Find where the given text appears and provide that cell's center as [x, y] coordinate. 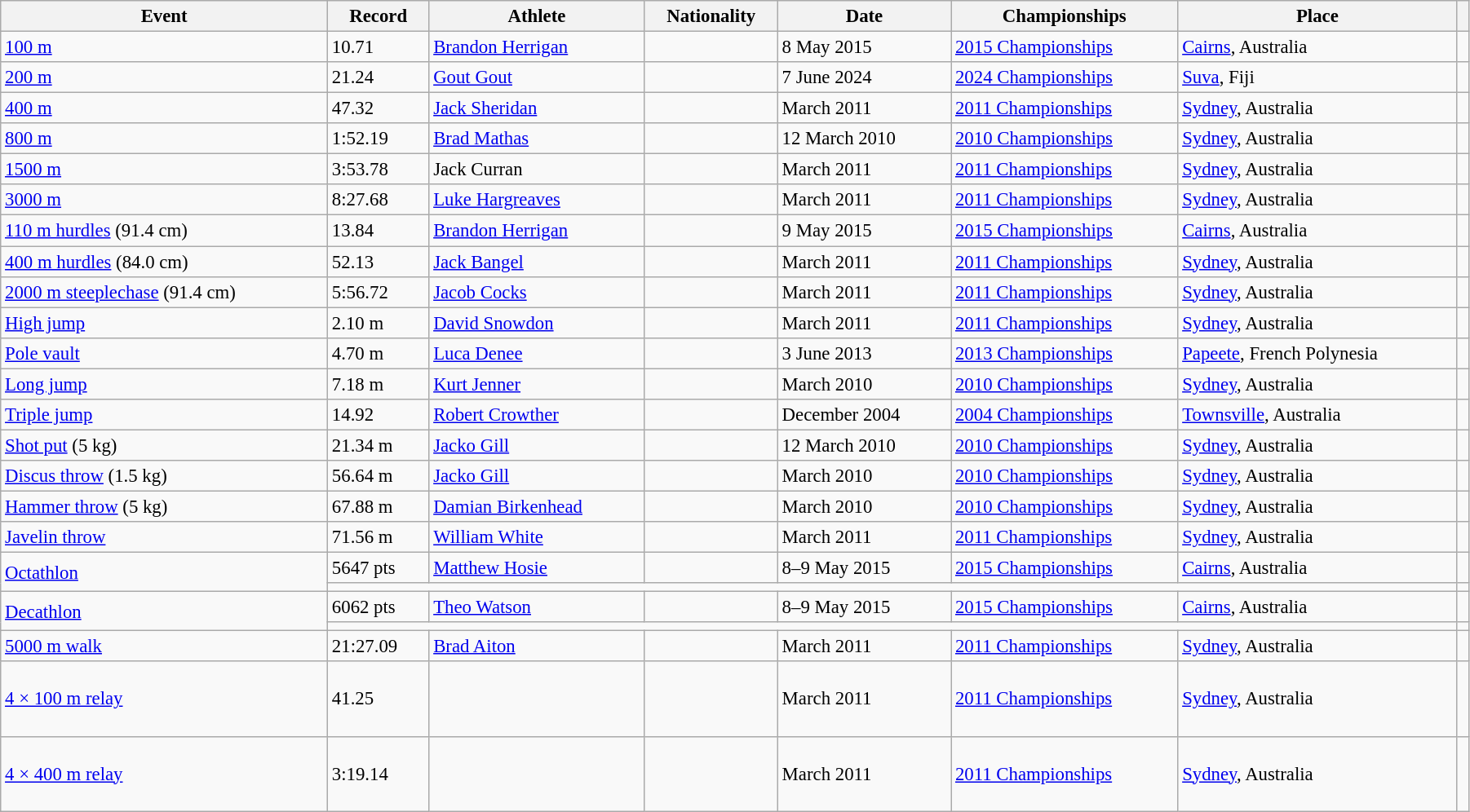
2013 Championships [1065, 353]
Theo Watson [537, 607]
67.88 m [379, 506]
Javelin throw [165, 537]
800 m [165, 139]
Jack Sheridan [537, 108]
41.25 [379, 699]
1:52.19 [379, 139]
Nationality [711, 16]
Brad Mathas [537, 139]
21.24 [379, 77]
Championships [1065, 16]
3000 m [165, 200]
Jack Bangel [537, 262]
5647 pts [379, 568]
Jacob Cocks [537, 292]
3:53.78 [379, 170]
7 June 2024 [864, 77]
William White [537, 537]
High jump [165, 323]
200 m [165, 77]
Damian Birkenhead [537, 506]
Gout Gout [537, 77]
Decathlon [165, 611]
Long jump [165, 384]
Discus throw (1.5 kg) [165, 476]
Athlete [537, 16]
Place [1317, 16]
Event [165, 16]
Jack Curran [537, 170]
Record [379, 16]
47.32 [379, 108]
4 × 400 m relay [165, 774]
Matthew Hosie [537, 568]
56.64 m [379, 476]
Hammer throw (5 kg) [165, 506]
December 2004 [864, 415]
52.13 [379, 262]
2.10 m [379, 323]
10.71 [379, 47]
1500 m [165, 170]
Kurt Jenner [537, 384]
2004 Championships [1065, 415]
Brad Aiton [537, 647]
400 m hurdles (84.0 cm) [165, 262]
13.84 [379, 231]
21:27.09 [379, 647]
Triple jump [165, 415]
Date [864, 16]
110 m hurdles (91.4 cm) [165, 231]
9 May 2015 [864, 231]
Suva, Fiji [1317, 77]
Luca Denee [537, 353]
7.18 m [379, 384]
8:27.68 [379, 200]
4.70 m [379, 353]
Octathlon [165, 572]
2000 m steeplechase (91.4 cm) [165, 292]
14.92 [379, 415]
5:56.72 [379, 292]
3 June 2013 [864, 353]
8 May 2015 [864, 47]
Robert Crowther [537, 415]
Shot put (5 kg) [165, 445]
71.56 m [379, 537]
5000 m walk [165, 647]
6062 pts [379, 607]
Luke Hargreaves [537, 200]
David Snowdon [537, 323]
21.34 m [379, 445]
4 × 100 m relay [165, 699]
2024 Championships [1065, 77]
3:19.14 [379, 774]
400 m [165, 108]
100 m [165, 47]
Papeete, French Polynesia [1317, 353]
Townsville, Australia [1317, 415]
Pole vault [165, 353]
